Return (x, y) of the center of cell containing provided text 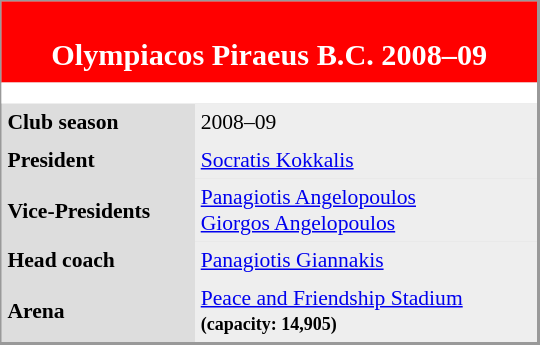
Peace and Friendship Stadium (capacity: 14,905) (366, 312)
Club season (98, 123)
2008–09 (366, 123)
Socratis Kokkalis (366, 161)
Arena (98, 312)
President (98, 161)
Panagiotis Giannakis (366, 261)
Vice-Presidents (98, 210)
Head coach (98, 261)
Panagiotis Angelopoulos Giorgos Angelopoulos (366, 210)
